Find where the given text appears and provide that cell's center as [x, y] coordinate. 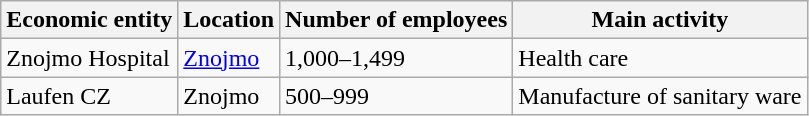
500–999 [396, 96]
Health care [660, 58]
Main activity [660, 20]
Manufacture of sanitary ware [660, 96]
1,000–1,499 [396, 58]
Economic entity [90, 20]
Number of employees [396, 20]
Znojmo Hospital [90, 58]
Laufen CZ [90, 96]
Location [229, 20]
